Return [X, Y] of the center of cell containing provided text 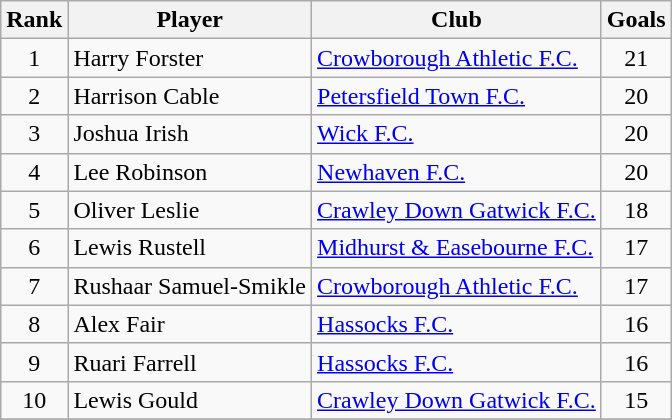
Wick F.C. [457, 134]
2 [34, 96]
5 [34, 210]
Newhaven F.C. [457, 172]
Goals [636, 20]
Harrison Cable [190, 96]
Oliver Leslie [190, 210]
10 [34, 400]
Petersfield Town F.C. [457, 96]
Player [190, 20]
Rank [34, 20]
3 [34, 134]
Midhurst & Easebourne F.C. [457, 248]
15 [636, 400]
7 [34, 286]
Joshua Irish [190, 134]
Alex Fair [190, 324]
Club [457, 20]
4 [34, 172]
Rushaar Samuel-Smikle [190, 286]
18 [636, 210]
6 [34, 248]
21 [636, 58]
1 [34, 58]
Ruari Farrell [190, 362]
8 [34, 324]
Lewis Rustell [190, 248]
Lewis Gould [190, 400]
Harry Forster [190, 58]
9 [34, 362]
Lee Robinson [190, 172]
